Provide the (x, y) coordinate of the cell's center where the given text is located.  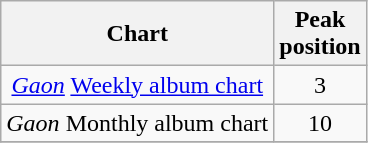
Gaon Monthly album chart (138, 123)
3 (320, 85)
Chart (138, 34)
10 (320, 123)
Peak position (320, 34)
Gaon Weekly album chart (138, 85)
